Capture the cell that displays the provided text and extract its (X, Y) central coordinate. 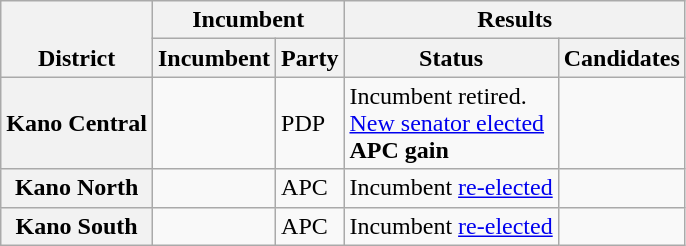
Kano Central (77, 123)
PDP (310, 123)
District (77, 39)
Kano North (77, 188)
Kano South (77, 226)
Incumbent retired.New senator electedAPC gain (451, 123)
Results (514, 20)
Status (451, 58)
Candidates (622, 58)
Party (310, 58)
